Identify which cell holds the provided text, then report its (x, y) central coordinate. 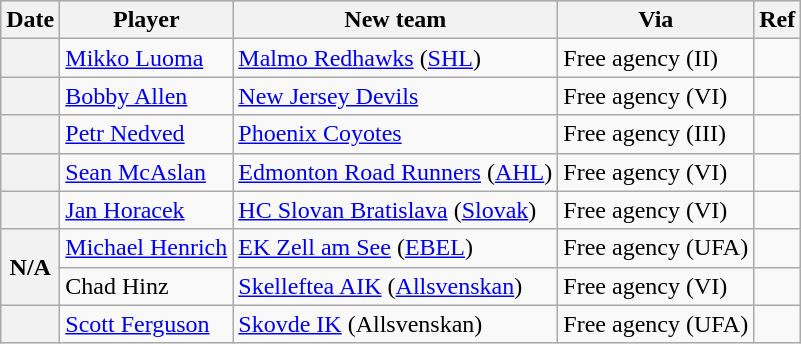
Skovde IK (Allsvenskan) (396, 324)
Free agency (III) (656, 134)
New team (396, 20)
Chad Hinz (146, 286)
Phoenix Coyotes (396, 134)
Skelleftea AIK (Allsvenskan) (396, 286)
Via (656, 20)
Player (146, 20)
Ref (778, 20)
Scott Ferguson (146, 324)
Sean McAslan (146, 172)
New Jersey Devils (396, 96)
Free agency (II) (656, 58)
Edmonton Road Runners (AHL) (396, 172)
Jan Horacek (146, 210)
EK Zell am See (EBEL) (396, 248)
Bobby Allen (146, 96)
Date (30, 20)
Petr Nedved (146, 134)
Michael Henrich (146, 248)
HC Slovan Bratislava (Slovak) (396, 210)
Malmo Redhawks (SHL) (396, 58)
Mikko Luoma (146, 58)
N/A (30, 267)
